Detect which cell encompasses the target text, then output its (X, Y) center coordinate. 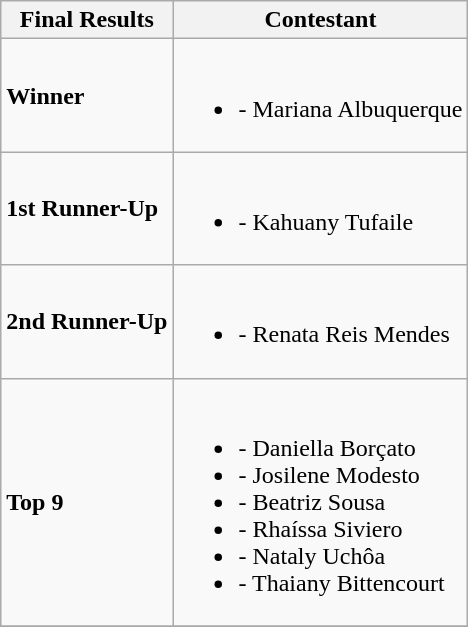
- Renata Reis Mendes (320, 322)
- Kahuany Tufaile (320, 208)
Top 9 (87, 502)
- Mariana Albuquerque (320, 96)
1st Runner-Up (87, 208)
Final Results (87, 20)
Contestant (320, 20)
2nd Runner-Up (87, 322)
Winner (87, 96)
- Daniella Borçato - Josilene Modesto - Beatriz Sousa - Rhaíssa Siviero - Nataly Uchôa - Thaiany Bittencourt (320, 502)
